For the text-containing cell, return its midpoint in (x, y) coordinate format. 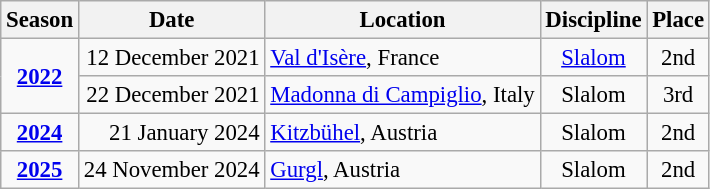
Season (40, 20)
Location (402, 20)
Madonna di Campiglio, Italy (402, 95)
Val d'Isère, France (402, 58)
21 January 2024 (171, 133)
Date (171, 20)
2024 (40, 133)
22 December 2021 (171, 95)
Place (678, 20)
Discipline (594, 20)
Gurgl, Austria (402, 170)
3rd (678, 95)
12 December 2021 (171, 58)
24 November 2024 (171, 170)
2022 (40, 76)
2025 (40, 170)
Kitzbühel, Austria (402, 133)
